For the text-containing cell, return its midpoint in [x, y] coordinate format. 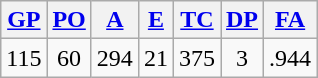
E [156, 20]
A [114, 20]
375 [196, 58]
3 [242, 58]
PO [69, 20]
TC [196, 20]
FA [290, 20]
.944 [290, 58]
DP [242, 20]
GP [24, 20]
115 [24, 58]
21 [156, 58]
60 [69, 58]
294 [114, 58]
